From the cell containing the given text, extract its center point as (x, y) coordinate. 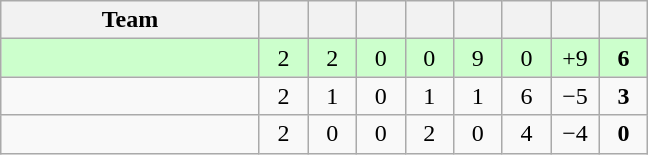
9 (478, 58)
−5 (576, 96)
4 (526, 134)
+9 (576, 58)
−4 (576, 134)
3 (624, 96)
Team (130, 20)
